Determine the (X, Y) coordinate at the center of the cell enclosing the given text.  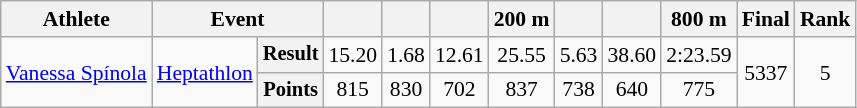
25.55 (522, 55)
Athlete (76, 19)
800 m (698, 19)
12.61 (460, 55)
Event (238, 19)
Rank (826, 19)
837 (522, 90)
Points (291, 90)
Vanessa Spínola (76, 72)
1.68 (406, 55)
38.60 (632, 55)
Heptathlon (205, 72)
830 (406, 90)
815 (352, 90)
640 (632, 90)
Final (766, 19)
738 (579, 90)
2:23.59 (698, 55)
702 (460, 90)
775 (698, 90)
Result (291, 55)
5 (826, 72)
5337 (766, 72)
15.20 (352, 55)
200 m (522, 19)
5.63 (579, 55)
